Pinpoint the cell where the given text exists, returning its [x, y] midpoint coordinate. 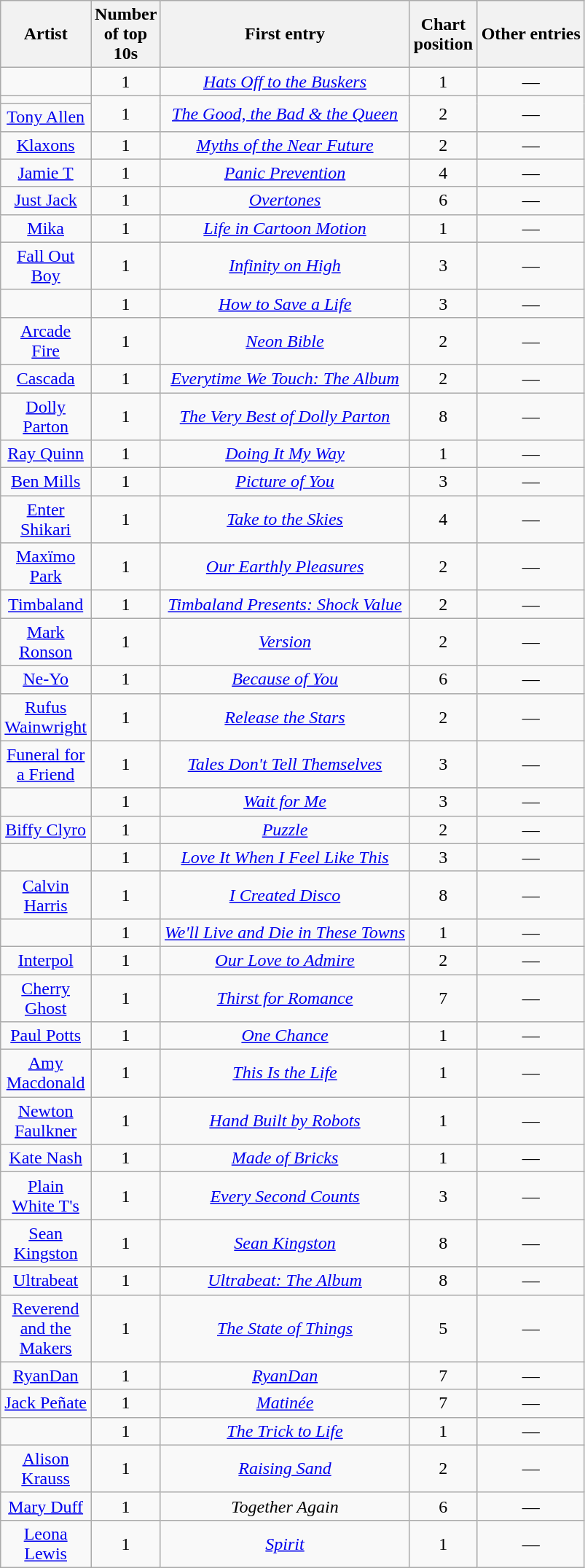
Amy Macdonald [46, 1073]
Cascada [46, 378]
Funeral for a Friend [46, 764]
We'll Live and Die in These Towns [284, 932]
Together Again [284, 1506]
Reverend and the Makers [46, 1328]
Everytime We Touch: The Album [284, 378]
Take to the Skies [284, 519]
Number of top 10s [126, 34]
Jack Peñate [46, 1403]
I Created Disco [284, 895]
One Chance [284, 1036]
Hand Built by Robots [284, 1121]
Paul Potts [46, 1036]
Our Love to Admire [284, 960]
Overtones [284, 200]
Because of You [284, 679]
Every Second Counts [284, 1195]
Timbaland Presents: Shock Value [284, 604]
Artist [46, 34]
Spirit [284, 1544]
Neon Bible [284, 341]
Mika [46, 228]
Version [284, 641]
5 [444, 1328]
This Is the Life [284, 1073]
Ben Mills [46, 482]
Ray Quinn [46, 454]
Made of Bricks [284, 1158]
Rufus Wainwright [46, 717]
Picture of You [284, 482]
Ultrabeat [46, 1281]
Tony Allen [46, 117]
Wait for Me [284, 802]
Puzzle [284, 830]
Panic Prevention [284, 173]
Ne-Yo [46, 679]
Just Jack [46, 200]
Tales Don't Tell Themselves [284, 764]
Other entries [530, 34]
Ultrabeat: The Album [284, 1281]
Leona Lewis [46, 1544]
Klaxons [46, 145]
Mary Duff [46, 1506]
Enter Shikari [46, 519]
Kate Nash [46, 1158]
Our Earthly Pleasures [284, 567]
Plain White T's [46, 1195]
Thirst for Romance [284, 997]
The State of Things [284, 1328]
Doing It My Way [284, 454]
The Very Best of Dolly Parton [284, 416]
Infinity on High [284, 265]
How to Save a Life [284, 303]
Biffy Clyro [46, 830]
Myths of the Near Future [284, 145]
Raising Sand [284, 1468]
Chart position [444, 34]
First entry [284, 34]
Alison Krauss [46, 1468]
Release the Stars [284, 717]
Timbaland [46, 604]
Jamie T [46, 173]
Newton Faulkner [46, 1121]
Love It When I Feel Like This [284, 857]
The Good, the Bad & the Queen [284, 114]
Interpol [46, 960]
Arcade Fire [46, 341]
Matinée [284, 1403]
Cherry Ghost [46, 997]
Fall Out Boy [46, 265]
Mark Ronson [46, 641]
Hats Off to the Buskers [284, 82]
Maxïmo Park [46, 567]
Calvin Harris [46, 895]
The Trick to Life [284, 1431]
Dolly Parton [46, 416]
Life in Cartoon Motion [284, 228]
